Determine the [X, Y] coordinate at the center of the cell enclosing the given text.  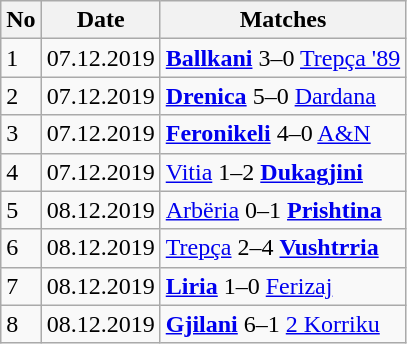
4 [21, 172]
Liria 1–0 Ferizaj [282, 286]
5 [21, 210]
1 [21, 58]
6 [21, 248]
7 [21, 286]
Date [100, 20]
Ballkani 3–0 Trepça '89 [282, 58]
Arbëria 0–1 Prishtina [282, 210]
Matches [282, 20]
2 [21, 96]
Vitia 1–2 Dukagjini [282, 172]
3 [21, 134]
8 [21, 324]
Trepça 2–4 Vushtrria [282, 248]
Gjilani 6–1 2 Korriku [282, 324]
Feronikeli 4–0 A&N [282, 134]
No [21, 20]
Drenica 5–0 Dardana [282, 96]
